Extract the [x, y] coordinate from the center of the cell holding the provided text.  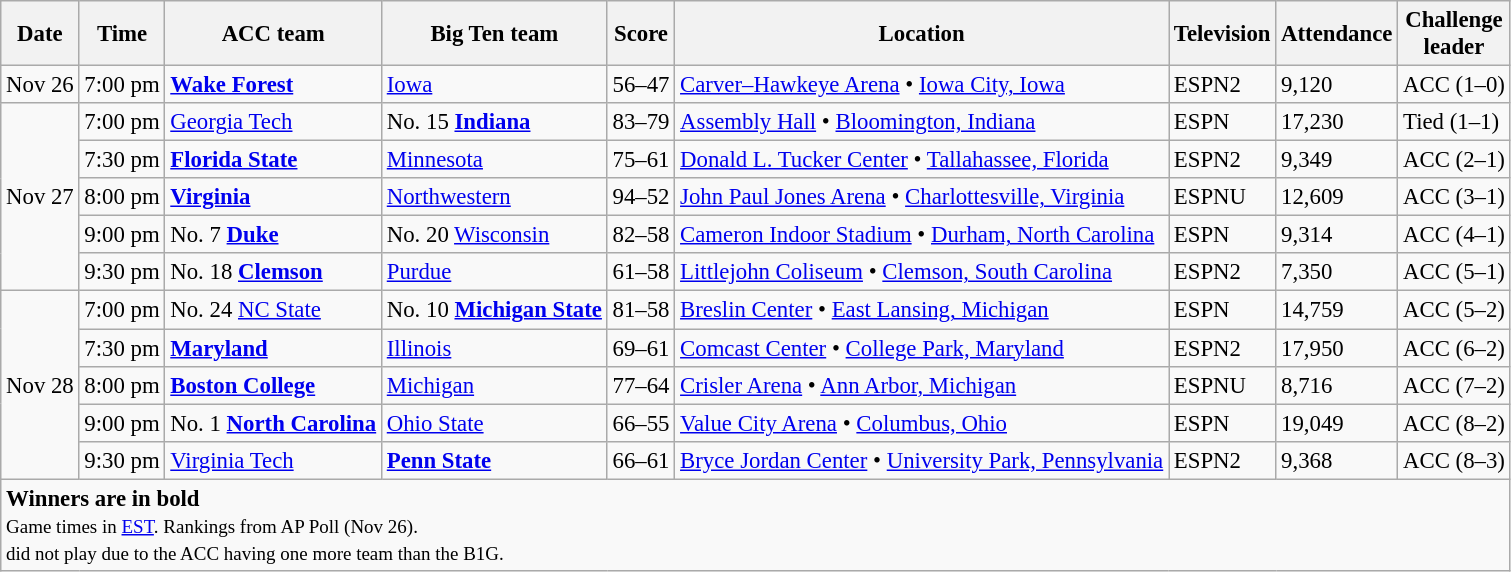
Tied (1–1) [1454, 122]
ACC (2–1) [1454, 160]
Comcast Center • College Park, Maryland [922, 348]
14,759 [1337, 310]
9,368 [1337, 460]
ACC (6–2) [1454, 348]
Northwestern [494, 197]
Boston College [273, 385]
8,716 [1337, 385]
ACC (3–1) [1454, 197]
Wake Forest [273, 85]
Minnesota [494, 160]
Florida State [273, 160]
Cameron Indoor Stadium • Durham, North Carolina [922, 235]
ACC team [273, 34]
Crisler Arena • Ann Arbor, Michigan [922, 385]
Littlejohn Coliseum • Clemson, South Carolina [922, 273]
66–61 [641, 460]
Virginia [273, 197]
Nov 28 [40, 385]
ACC (5–1) [1454, 273]
ACC (1–0) [1454, 85]
12,609 [1337, 197]
Nov 26 [40, 85]
Iowa [494, 85]
19,049 [1337, 423]
66–55 [641, 423]
Virginia Tech [273, 460]
9,120 [1337, 85]
No. 24 NC State [273, 310]
Georgia Tech [273, 122]
83–79 [641, 122]
9,314 [1337, 235]
61–58 [641, 273]
Penn State [494, 460]
ACC (5–2) [1454, 310]
Big Ten team [494, 34]
Date [40, 34]
No. 10 Michigan State [494, 310]
ACC (7–2) [1454, 385]
69–61 [641, 348]
75–61 [641, 160]
Television [1222, 34]
94–52 [641, 197]
Maryland [273, 348]
Michigan [494, 385]
Bryce Jordan Center • University Park, Pennsylvania [922, 460]
No. 1 North Carolina [273, 423]
ACC (8–2) [1454, 423]
Score [641, 34]
Carver–Hawkeye Arena • Iowa City, Iowa [922, 85]
No. 7 Duke [273, 235]
17,950 [1337, 348]
No. 18 Clemson [273, 273]
Location [922, 34]
Donald L. Tucker Center • Tallahassee, Florida [922, 160]
9,349 [1337, 160]
No. 20 Wisconsin [494, 235]
No. 15 Indiana [494, 122]
77–64 [641, 385]
Ohio State [494, 423]
Nov 27 [40, 197]
7,350 [1337, 273]
82–58 [641, 235]
Attendance [1337, 34]
Breslin Center • East Lansing, Michigan [922, 310]
ACC (4–1) [1454, 235]
Winners are in boldGame times in EST. Rankings from AP Poll (Nov 26). did not play due to the ACC having one more team than the B1G. [756, 525]
Illinois [494, 348]
ACC (8–3) [1454, 460]
Value City Arena • Columbus, Ohio [922, 423]
56–47 [641, 85]
Assembly Hall • Bloomington, Indiana [922, 122]
Purdue [494, 273]
81–58 [641, 310]
17,230 [1337, 122]
Challengeleader [1454, 34]
Time [122, 34]
John Paul Jones Arena • Charlottesville, Virginia [922, 197]
